Provide the [X, Y] coordinate of the cell's center where the given text is located.  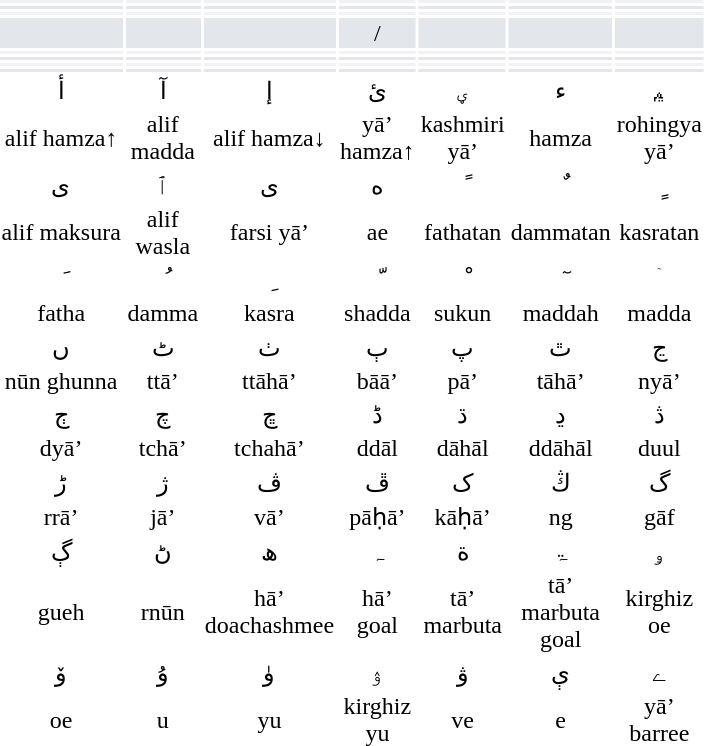
ی [269, 186]
ڻ [162, 552]
ۅ [659, 552]
ڈ [378, 415]
ژ [162, 482]
ۋ [462, 673]
ې [560, 673]
shadda [378, 313]
ttā’ [162, 381]
ٺ [269, 348]
dyā’ [61, 449]
fathatan [462, 232]
ۇ [162, 673]
ڦ [378, 482]
ٍ [659, 186]
ں [61, 348]
ڄ [61, 415]
rrā’ [61, 517]
kirghiz oe [659, 612]
duul [659, 449]
alif wasla [162, 232]
ڍ [560, 415]
ۃ [560, 552]
/ [378, 33]
hamza [560, 138]
tchahā’ [269, 449]
أ [61, 91]
ࢬ [659, 91]
ڎ [659, 415]
pāḥā’ [378, 517]
tāhā’ [560, 381]
َ [61, 280]
ہ [378, 552]
آ [162, 91]
hā’ doachashmee [269, 612]
ٓ [560, 280]
ھ [269, 552]
ٌ [560, 186]
ئ [378, 91]
ۉ [378, 673]
alif hamza↑ [61, 138]
fatha [61, 313]
vā’ [269, 517]
sukun [462, 313]
gāf [659, 517]
ۆ [61, 673]
maddah [560, 313]
ک [462, 482]
چ [162, 415]
ٹ [162, 348]
gueh [61, 612]
ٱ [162, 186]
alif hamza↓ [269, 138]
ً [462, 186]
rnūn [162, 612]
ڑ [61, 482]
alif maksura [61, 232]
ّ [378, 280]
tā’ marbuta goal [560, 612]
ء [560, 91]
ڭ [560, 482]
ة [462, 552]
dāhāl [462, 449]
ڤ [269, 482]
kasra [269, 313]
ؠ [462, 91]
pā’ [462, 381]
kashmiri yā’ [462, 138]
alif madda [162, 138]
kāḥā’ [462, 517]
tā’ marbuta [462, 612]
ddāl [378, 449]
damma [162, 313]
إ [269, 91]
ڳ [61, 552]
jā’ [162, 517]
yā’ hamza↑ [378, 138]
ng [560, 517]
hā’ goal [378, 612]
ۤ [659, 280]
dammatan [560, 232]
ae [378, 232]
ڇ [269, 415]
ڃ [659, 348]
tchā’ [162, 449]
nyā’ [659, 381]
ٻ [378, 348]
ڌ [462, 415]
ُ [162, 280]
madda [659, 313]
farsi yā’ [269, 232]
ttāhā’ [269, 381]
پ [462, 348]
ە [378, 186]
ِ [269, 280]
گ [659, 482]
ى [61, 186]
ٿ [560, 348]
nūn ghunna [61, 381]
bāā’ [378, 381]
kasratan [659, 232]
ۈ [269, 673]
ddāhāl [560, 449]
rohingya yā’ [659, 138]
ْ [462, 280]
ے [659, 673]
